Scan for the cell matching the given text and deliver its [X, Y] coordinate at center. 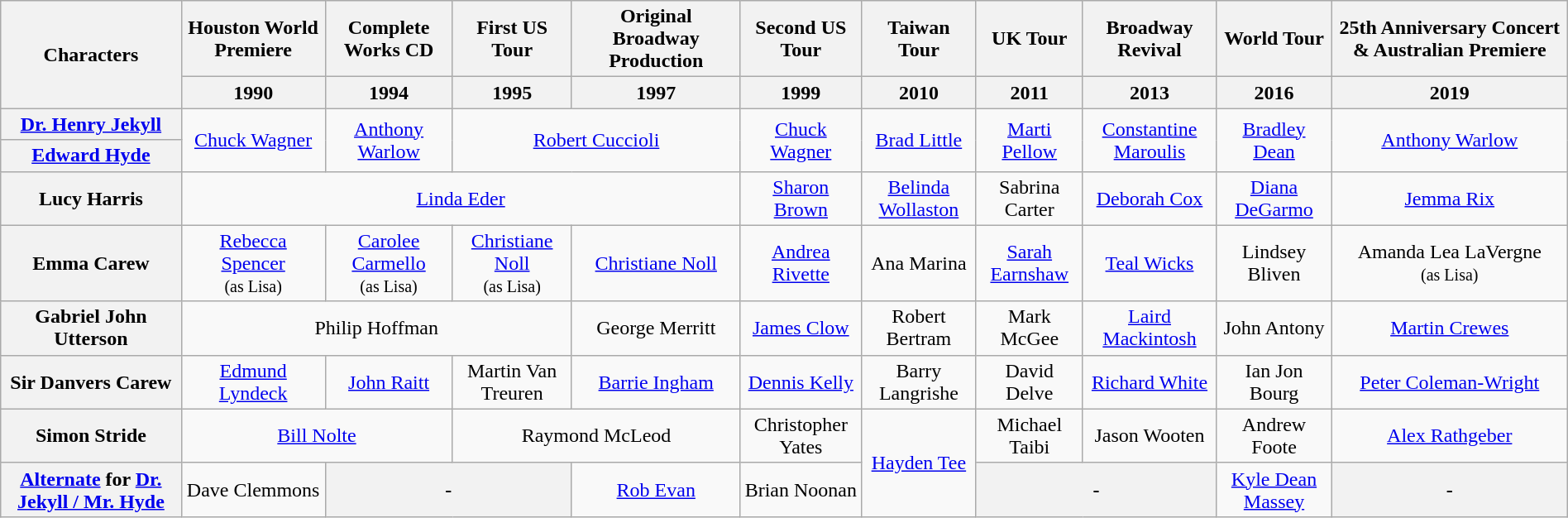
Richard White [1150, 382]
Brad Little [920, 140]
Hayden Tee [920, 463]
Sharon Brown [801, 199]
Diana DeGarmo [1274, 199]
James Clow [801, 328]
1995 [512, 93]
Broadway Revival [1150, 39]
Characters [91, 55]
Philip Hoffman [376, 328]
Lucy Harris [91, 199]
Alex Rathgeber [1449, 435]
Carolee Carmello(as Lisa) [389, 263]
Rebecca Spencer(as Lisa) [253, 263]
Ian Jon Bourg [1274, 382]
Mark McGee [1029, 328]
Constantine Maroulis [1150, 140]
Teal Wicks [1150, 263]
First US Tour [512, 39]
Bill Nolte [317, 435]
Lindsey Bliven [1274, 263]
George Merritt [656, 328]
Jason Wooten [1150, 435]
Taiwan Tour [920, 39]
Christiane Noll [656, 263]
2019 [1449, 93]
2016 [1274, 93]
Dr. Henry Jekyll [91, 124]
Emma Carew [91, 263]
Linda Eder [461, 199]
Andrew Foote [1274, 435]
John Raitt [389, 382]
1994 [389, 93]
Marti Pellow [1029, 140]
Jemma Rix [1449, 199]
Christopher Yates [801, 435]
UK Tour [1029, 39]
Amanda Lea LaVergne(as Lisa) [1449, 263]
1999 [801, 93]
Gabriel John Utterson [91, 328]
Christiane Noll(as Lisa) [512, 263]
Belinda Wollaston [920, 199]
25th Anniversary Concert & Australian Premiere [1449, 39]
Kyle Dean Massey [1274, 490]
Edward Hyde [91, 156]
Peter Coleman-Wright [1449, 382]
David Delve [1029, 382]
Sir Danvers Carew [91, 382]
Deborah Cox [1150, 199]
1990 [253, 93]
Robert Cuccioli [596, 140]
Edmund Lyndeck [253, 382]
Rob Evan [656, 490]
Ana Marina [920, 263]
Second US Tour [801, 39]
Original Broadway Production [656, 39]
Alternate for Dr. Jekyll / Mr. Hyde [91, 490]
Houston World Premiere [253, 39]
Brian Noonan [801, 490]
World Tour [1274, 39]
Andrea Rivette [801, 263]
Dennis Kelly [801, 382]
Sarah Earnshaw [1029, 263]
Martin Van Treuren [512, 382]
Simon Stride [91, 435]
Robert Bertram [920, 328]
Raymond McLeod [596, 435]
Michael Taibi [1029, 435]
2011 [1029, 93]
2010 [920, 93]
Complete Works CD [389, 39]
Dave Clemmons [253, 490]
John Antony [1274, 328]
Sabrina Carter [1029, 199]
Barry Langrishe [920, 382]
Bradley Dean [1274, 140]
2013 [1150, 93]
Martin Crewes [1449, 328]
Barrie Ingham [656, 382]
1997 [656, 93]
Laird Mackintosh [1150, 328]
